Determine the (x, y) coordinate at the center of the cell enclosing the given text.  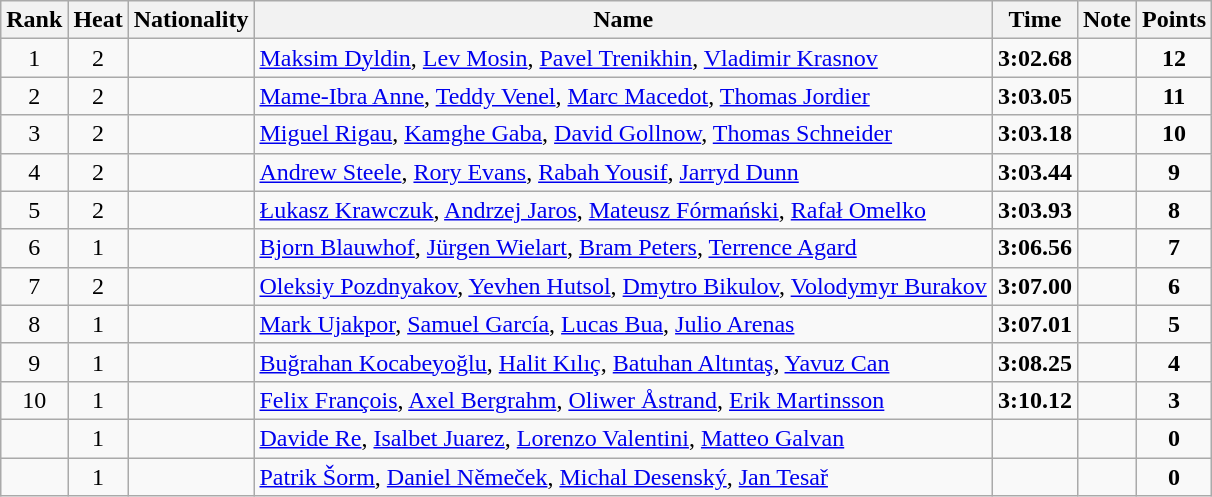
3:07.00 (1034, 286)
Time (1034, 20)
3:03.93 (1034, 210)
3:03.18 (1034, 134)
Andrew Steele, Rory Evans, Rabah Yousif, Jarryd Dunn (623, 172)
Davide Re, Isalbet Juarez, Lorenzo Valentini, Matteo Galvan (623, 438)
3:06.56 (1034, 248)
Miguel Rigau, Kamghe Gaba, David Gollnow, Thomas Schneider (623, 134)
Heat (98, 20)
Felix François, Axel Bergrahm, Oliwer Åstrand, Erik Martinsson (623, 400)
Mame-Ibra Anne, Teddy Venel, Marc Macedot, Thomas Jordier (623, 96)
11 (1174, 96)
3:03.44 (1034, 172)
Łukasz Krawczuk, Andrzej Jaros, Mateusz Fórmański, Rafał Omelko (623, 210)
3:02.68 (1034, 58)
12 (1174, 58)
Bjorn Blauwhof, Jürgen Wielart, Bram Peters, Terrence Agard (623, 248)
3:10.12 (1034, 400)
3:08.25 (1034, 362)
Maksim Dyldin, Lev Mosin, Pavel Trenikhin, Vladimir Krasnov (623, 58)
Note (1106, 20)
Name (623, 20)
Mark Ujakpor, Samuel García, Lucas Bua, Julio Arenas (623, 324)
Oleksiy Pozdnyakov, Yevhen Hutsol, Dmytro Bikulov, Volodymyr Burakov (623, 286)
Buğrahan Kocabeyoğlu, Halit Kılıç, Batuhan Altıntaş, Yavuz Can (623, 362)
3:03.05 (1034, 96)
Rank (34, 20)
Patrik Šorm, Daniel Němeček, Michal Desenský, Jan Tesař (623, 477)
Nationality (191, 20)
3:07.01 (1034, 324)
Points (1174, 20)
